Find where the given text appears and provide that cell's center as [x, y] coordinate. 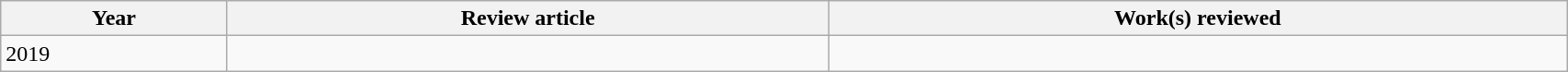
Review article [527, 18]
Year [114, 18]
2019 [114, 54]
Work(s) reviewed [1198, 18]
